Locate the cell with the specified text and output its [X, Y] center coordinate. 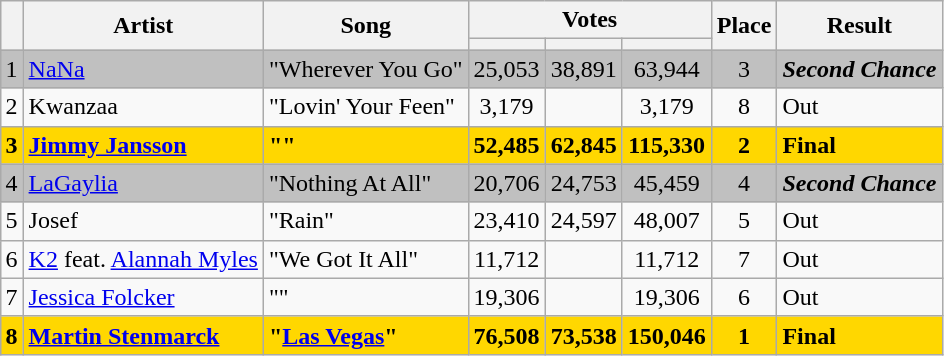
NaNa [143, 69]
Result [860, 26]
23,410 [506, 221]
Kwanzaa [143, 107]
"Wherever You Go" [366, 69]
25,053 [506, 69]
115,330 [666, 145]
K2 feat. Alannah Myles [143, 259]
Jessica Folcker [143, 297]
48,007 [666, 221]
"Nothing At All" [366, 183]
24,597 [584, 221]
Artist [143, 26]
150,046 [666, 335]
73,538 [584, 335]
Votes [590, 20]
63,944 [666, 69]
Josef [143, 221]
"Las Vegas" [366, 335]
76,508 [506, 335]
Song [366, 26]
38,891 [584, 69]
20,706 [506, 183]
"Lovin' Your Feen" [366, 107]
24,753 [584, 183]
45,459 [666, 183]
62,845 [584, 145]
52,485 [506, 145]
Jimmy Jansson [143, 145]
Place [744, 26]
"Rain" [366, 221]
Martin Stenmarck [143, 335]
LaGaylia [143, 183]
"We Got It All" [366, 259]
